From the cell containing the given text, extract its center point as (X, Y) coordinate. 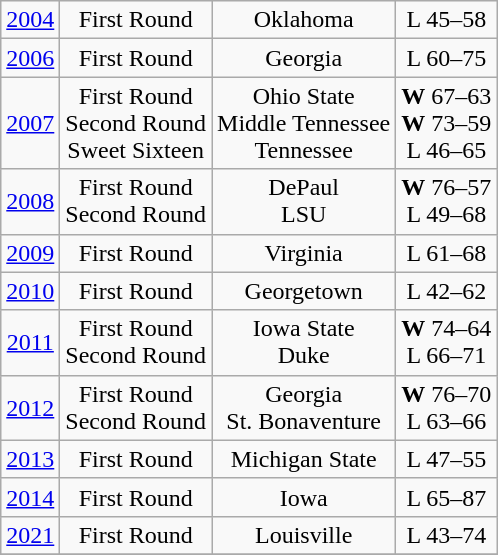
Michigan State (304, 459)
W 76–70 L 63–66 (446, 408)
W 74–64L 66–71 (446, 342)
2009 (30, 253)
2012 (30, 408)
2021 (30, 535)
L 65–87 (446, 497)
2010 (30, 291)
2004 (30, 20)
2006 (30, 58)
Georgetown (304, 291)
2011 (30, 342)
First RoundSecond RoundSweet Sixteen (136, 123)
DePaulLSU (304, 202)
Ohio StateMiddle TennesseeTennessee (304, 123)
2014 (30, 497)
W 67–63W 73–59L 46–65 (446, 123)
2013 (30, 459)
Iowa (304, 497)
2008 (30, 202)
Oklahoma (304, 20)
L 61–68 (446, 253)
2007 (30, 123)
Louisville (304, 535)
L 45–58 (446, 20)
L 42–62 (446, 291)
GeorgiaSt. Bonaventure (304, 408)
W 76–57L 49–68 (446, 202)
L 47–55 (446, 459)
Georgia (304, 58)
Iowa StateDuke (304, 342)
L 60–75 (446, 58)
Virginia (304, 253)
L 43–74 (446, 535)
